Detect which cell encompasses the target text, then output its (x, y) center coordinate. 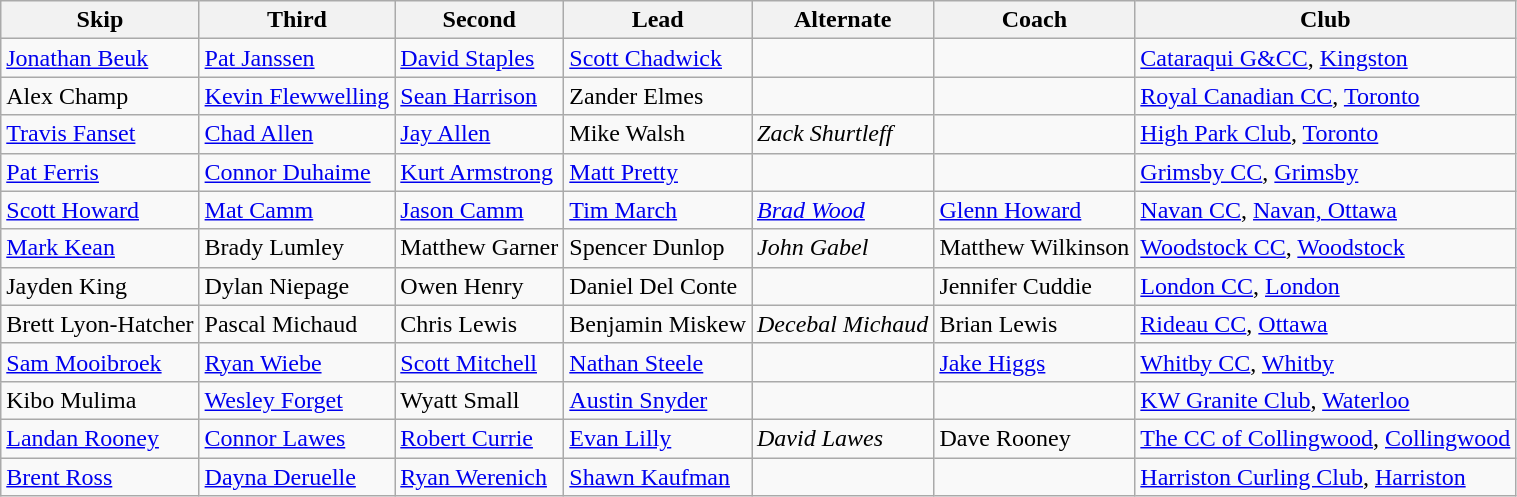
London CC, London (1326, 286)
Connor Lawes (297, 438)
Grimsby CC, Grimsby (1326, 172)
Decebal Michaud (843, 324)
Jayden King (100, 286)
Pat Ferris (100, 172)
Whitby CC, Whitby (1326, 362)
Scott Chadwick (658, 58)
Alternate (843, 20)
Matt Pretty (658, 172)
Landan Rooney (100, 438)
Brett Lyon-Hatcher (100, 324)
Wesley Forget (297, 400)
Second (480, 20)
Navan CC, Navan, Ottawa (1326, 210)
Dylan Niepage (297, 286)
John Gabel (843, 248)
Dayna Deruelle (297, 477)
Chad Allen (297, 134)
Tim March (658, 210)
High Park Club, Toronto (1326, 134)
Pat Janssen (297, 58)
Owen Henry (480, 286)
Dave Rooney (1034, 438)
Zander Elmes (658, 96)
Cataraqui G&CC, Kingston (1326, 58)
Robert Currie (480, 438)
Brent Ross (100, 477)
Pascal Michaud (297, 324)
Jake Higgs (1034, 362)
Mat Camm (297, 210)
Ryan Werenich (480, 477)
Jennifer Cuddie (1034, 286)
Ryan Wiebe (297, 362)
KW Granite Club, Waterloo (1326, 400)
Third (297, 20)
Shawn Kaufman (658, 477)
Spencer Dunlop (658, 248)
Mark Kean (100, 248)
Zack Shurtleff (843, 134)
Nathan Steele (658, 362)
Evan Lilly (658, 438)
Rideau CC, Ottawa (1326, 324)
Kevin Flewwelling (297, 96)
Brady Lumley (297, 248)
Brian Lewis (1034, 324)
Alex Champ (100, 96)
Scott Mitchell (480, 362)
Matthew Wilkinson (1034, 248)
Sean Harrison (480, 96)
David Staples (480, 58)
Kibo Mulima (100, 400)
Woodstock CC, Woodstock (1326, 248)
David Lawes (843, 438)
Brad Wood (843, 210)
Benjamin Miskew (658, 324)
Sam Mooibroek (100, 362)
Glenn Howard (1034, 210)
Jason Camm (480, 210)
Kurt Armstrong (480, 172)
Austin Snyder (658, 400)
Jay Allen (480, 134)
Mike Walsh (658, 134)
Jonathan Beuk (100, 58)
Royal Canadian CC, Toronto (1326, 96)
Scott Howard (100, 210)
Club (1326, 20)
Coach (1034, 20)
Connor Duhaime (297, 172)
Lead (658, 20)
Travis Fanset (100, 134)
Wyatt Small (480, 400)
Chris Lewis (480, 324)
The CC of Collingwood, Collingwood (1326, 438)
Harriston Curling Club, Harriston (1326, 477)
Skip (100, 20)
Daniel Del Conte (658, 286)
Matthew Garner (480, 248)
